Locate the cell with the specified text and output its (x, y) center coordinate. 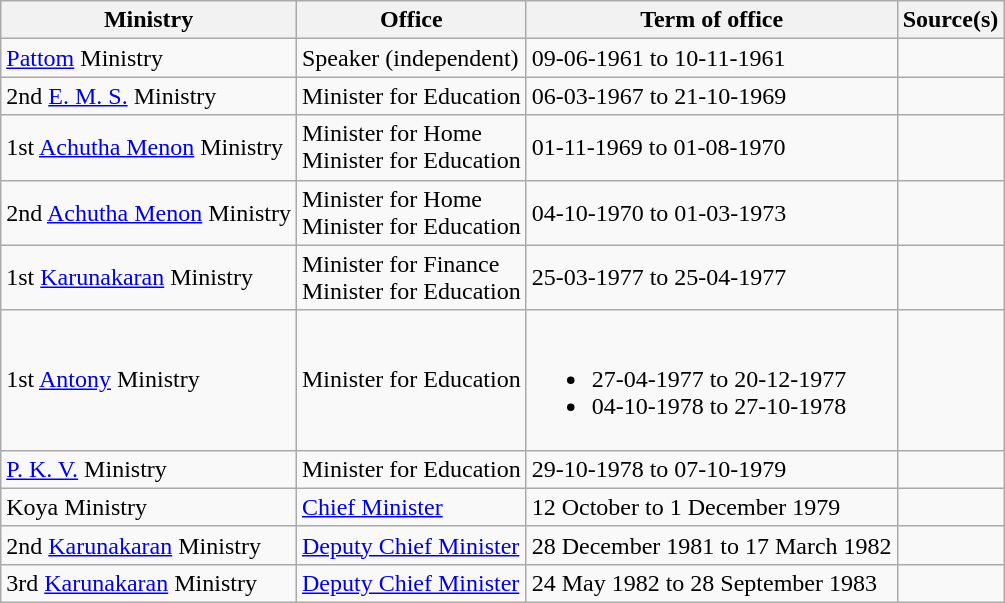
Koya Ministry (149, 507)
06-03-1967 to 21-10-1969 (712, 96)
Chief Minister (411, 507)
2nd Achutha Menon Ministry (149, 212)
Speaker (independent) (411, 58)
1st Antony Ministry (149, 380)
09-06-1961 to 10-11-1961 (712, 58)
2nd Karunakaran Ministry (149, 545)
1st Achutha Menon Ministry (149, 148)
Minister for FinanceMinister for Education (411, 278)
27-04-1977 to 20-12-197704-10-1978 to 27-10-1978 (712, 380)
24 May 1982 to 28 September 1983 (712, 583)
Office (411, 20)
12 October to 1 December 1979 (712, 507)
29-10-1978 to 07-10-1979 (712, 469)
Ministry (149, 20)
2nd E. M. S. Ministry (149, 96)
25-03-1977 to 25-04-1977 (712, 278)
01-11-1969 to 01-08-1970 (712, 148)
P. K. V. Ministry (149, 469)
Term of office (712, 20)
1st Karunakaran Ministry (149, 278)
Source(s) (950, 20)
04-10-1970 to 01-03-1973 (712, 212)
28 December 1981 to 17 March 1982 (712, 545)
Pattom Ministry (149, 58)
3rd Karunakaran Ministry (149, 583)
